Return the (x, y) coordinate for the center point of the cell that contains the specified text.  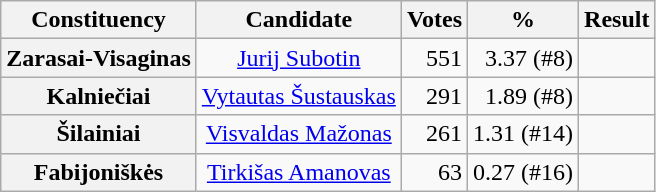
291 (434, 96)
Fabijoniškės (99, 172)
Visvaldas Mažonas (298, 134)
Jurij Subotin (298, 58)
63 (434, 172)
Zarasai-Visaginas (99, 58)
3.37 (#8) (524, 58)
Candidate (298, 20)
% (524, 20)
Šilainiai (99, 134)
Vytautas Šustauskas (298, 96)
1.89 (#8) (524, 96)
261 (434, 134)
1.31 (#14) (524, 134)
551 (434, 58)
Kalniečiai (99, 96)
Tirkišas Amanovas (298, 172)
Constituency (99, 20)
Result (617, 20)
Votes (434, 20)
0.27 (#16) (524, 172)
